For the text-containing cell, return its midpoint in [x, y] coordinate format. 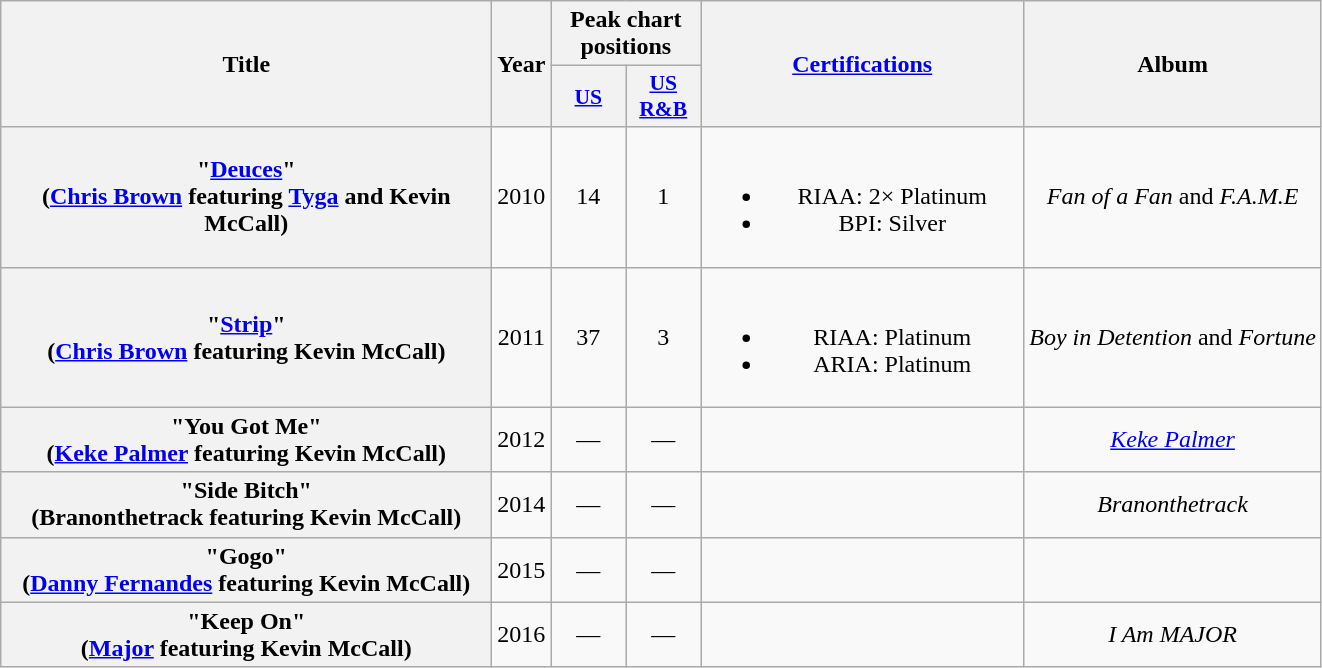
14 [588, 197]
RIAA: PlatinumARIA: Platinum [862, 337]
USR&B [664, 96]
Peak chart positions [626, 34]
I Am MAJOR [1173, 634]
"Strip"(Chris Brown featuring Kevin McCall) [246, 337]
2015 [522, 570]
Branonthetrack [1173, 504]
Boy in Detention and Fortune [1173, 337]
US [588, 96]
"You Got Me"(Keke Palmer featuring Kevin McCall) [246, 440]
Year [522, 64]
Title [246, 64]
2012 [522, 440]
1 [664, 197]
3 [664, 337]
"Deuces"(Chris Brown featuring Tyga and Kevin McCall) [246, 197]
Certifications [862, 64]
"Keep On" (Major featuring Kevin McCall) [246, 634]
Album [1173, 64]
2011 [522, 337]
RIAA: 2× PlatinumBPI: Silver [862, 197]
Keke Palmer [1173, 440]
"Gogo" (Danny Fernandes featuring Kevin McCall) [246, 570]
Fan of a Fan and F.A.M.E [1173, 197]
2016 [522, 634]
2014 [522, 504]
"Side Bitch" (Branonthetrack featuring Kevin McCall) [246, 504]
2010 [522, 197]
37 [588, 337]
